For the text-containing cell, return its midpoint in [X, Y] coordinate format. 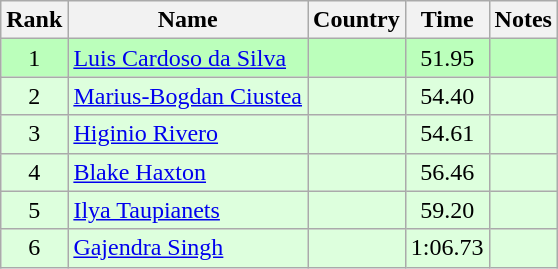
Blake Haxton [188, 172]
Rank [34, 20]
51.95 [447, 58]
56.46 [447, 172]
Higinio Rivero [188, 134]
Gajendra Singh [188, 248]
Luis Cardoso da Silva [188, 58]
3 [34, 134]
Ilya Taupianets [188, 210]
6 [34, 248]
Name [188, 20]
Notes [523, 20]
59.20 [447, 210]
4 [34, 172]
5 [34, 210]
Country [357, 20]
Time [447, 20]
1 [34, 58]
1:06.73 [447, 248]
Marius-Bogdan Ciustea [188, 96]
54.40 [447, 96]
2 [34, 96]
54.61 [447, 134]
